Determine the [X, Y] coordinate at the center of the cell enclosing the given text.  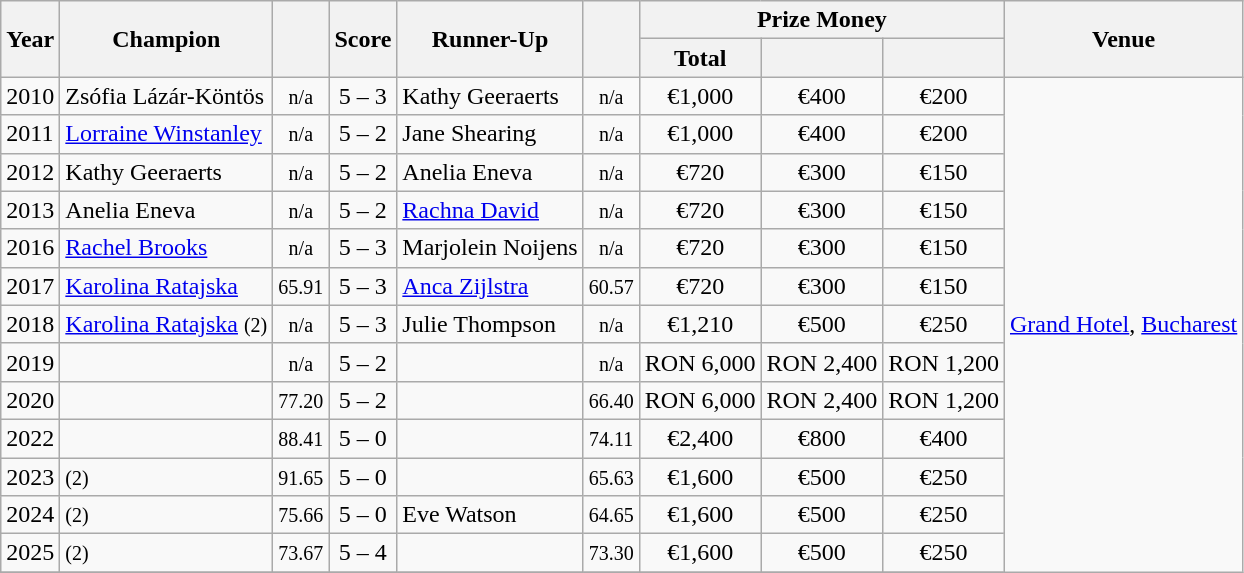
2017 [30, 286]
60.57 [611, 286]
2018 [30, 324]
2013 [30, 210]
Zsófia Lázár-Köntös [166, 96]
73.67 [301, 553]
Eve Watson [490, 515]
2012 [30, 172]
Champion [166, 39]
2011 [30, 134]
91.65 [301, 477]
88.41 [301, 438]
5 – 4 [363, 553]
2022 [30, 438]
2024 [30, 515]
Jane Shearing [490, 134]
€2,400 [700, 438]
Score [363, 39]
Grand Hotel, Bucharest [1123, 324]
Karolina Ratajska (2) [166, 324]
2025 [30, 553]
73.30 [611, 553]
77.20 [301, 400]
74.11 [611, 438]
Karolina Ratajska [166, 286]
2010 [30, 96]
€1,210 [700, 324]
Lorraine Winstanley [166, 134]
Runner-Up [490, 39]
Year [30, 39]
2023 [30, 477]
Rachna David [490, 210]
Venue [1123, 39]
2019 [30, 362]
65.91 [301, 286]
Anca Zijlstra [490, 286]
Julie Thompson [490, 324]
Marjolein Noijens [490, 248]
Rachel Brooks [166, 248]
66.40 [611, 400]
Total [700, 58]
2016 [30, 248]
65.63 [611, 477]
Prize Money [822, 20]
75.66 [301, 515]
64.65 [611, 515]
2020 [30, 400]
€800 [822, 438]
